Search for the cell housing the specified text and yield its (x, y) center coordinate. 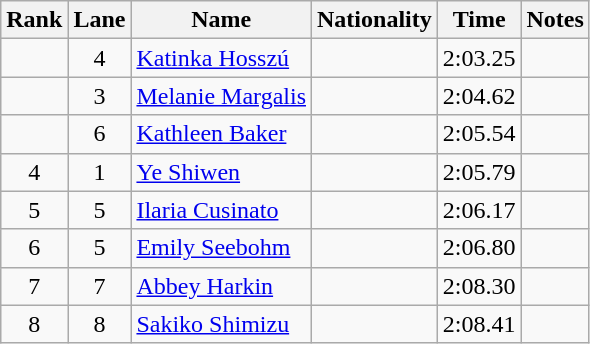
Nationality (375, 20)
2:05.79 (479, 172)
Emily Seebohm (222, 248)
1 (100, 172)
Rank (34, 20)
Melanie Margalis (222, 96)
Abbey Harkin (222, 286)
Lane (100, 20)
Ye Shiwen (222, 172)
2:06.17 (479, 210)
2:06.80 (479, 248)
Name (222, 20)
Time (479, 20)
Katinka Hosszú (222, 58)
2:08.41 (479, 324)
Notes (555, 20)
2:05.54 (479, 134)
Kathleen Baker (222, 134)
2:08.30 (479, 286)
2:04.62 (479, 96)
Ilaria Cusinato (222, 210)
Sakiko Shimizu (222, 324)
2:03.25 (479, 58)
3 (100, 96)
